Capture the cell that displays the provided text and extract its [X, Y] central coordinate. 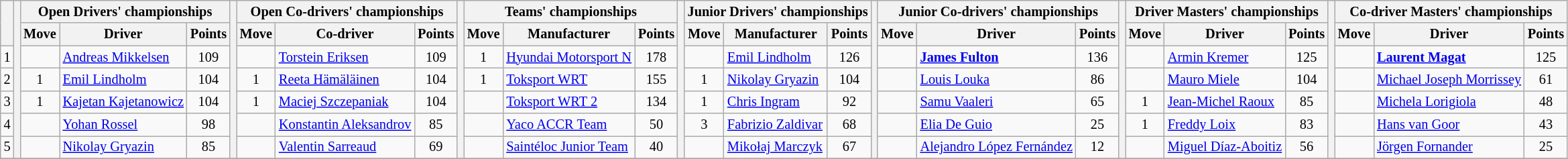
136 [1097, 57]
126 [849, 57]
Open Co-drivers' championships [347, 11]
Michael Joseph Morrissey [1449, 79]
Mikołaj Marczyk [776, 147]
Samu Vaaleri [996, 102]
65 [1097, 102]
Andreas Mikkelsen [123, 57]
Teams' championships [571, 11]
83 [1307, 125]
Chris Ingram [776, 102]
12 [1097, 147]
Freddy Loix [1225, 125]
Saintéloc Junior Team [568, 147]
Junior Drivers' championships [778, 11]
Elia De Guio [996, 125]
Reeta Hämäläinen [345, 79]
5 [7, 147]
61 [1546, 79]
Fabrizio Zaldivar [776, 125]
Jean-Michel Raoux [1225, 102]
68 [849, 125]
Junior Co-drivers' championships [998, 11]
48 [1546, 102]
Driver Masters' championships [1227, 11]
98 [208, 125]
155 [656, 79]
Hyundai Motorsport N [568, 57]
Miguel Díaz-Aboitiz [1225, 147]
4 [7, 125]
Alejandro López Fernández [996, 147]
Torstein Eriksen [345, 57]
86 [1097, 79]
Co-driver [345, 34]
43 [1546, 125]
Armin Kremer [1225, 57]
Valentin Sarreaud [345, 147]
Mauro Miele [1225, 79]
Toksport WRT 2 [568, 102]
Yaco ACCR Team [568, 125]
134 [656, 102]
Jörgen Fornander [1449, 147]
178 [656, 57]
92 [849, 102]
2 [7, 79]
Co-driver Masters' championships [1451, 11]
Laurent Magat [1449, 57]
56 [1307, 147]
67 [849, 147]
Open Drivers' championships [125, 11]
50 [656, 125]
Louis Louka [996, 79]
Hans van Goor [1449, 125]
40 [656, 147]
Toksport WRT [568, 79]
Konstantin Aleksandrov [345, 125]
Yohan Rossel [123, 125]
Kajetan Kajetanowicz [123, 102]
James Fulton [996, 57]
69 [436, 147]
Michela Lorigiola [1449, 102]
Maciej Szczepaniak [345, 102]
